Pinpoint the cell where the given text exists, returning its (x, y) midpoint coordinate. 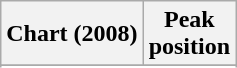
Peak position (189, 34)
Chart (2008) (72, 34)
